Return [x, y] of the center of cell containing provided text 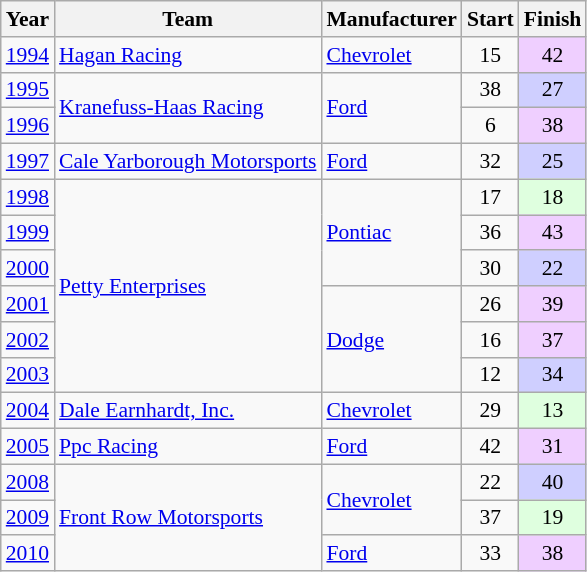
2008 [28, 482]
17 [490, 197]
29 [490, 411]
Dodge [391, 340]
Finish [553, 19]
1999 [28, 233]
26 [490, 304]
36 [490, 233]
30 [490, 269]
19 [553, 518]
33 [490, 554]
Start [490, 19]
Front Row Motorsports [188, 518]
Ppc Racing [188, 447]
1997 [28, 162]
6 [490, 126]
32 [490, 162]
Cale Yarborough Motorsports [188, 162]
2004 [28, 411]
Hagan Racing [188, 55]
15 [490, 55]
31 [553, 447]
2000 [28, 269]
2005 [28, 447]
Manufacturer [391, 19]
Pontiac [391, 232]
2009 [28, 518]
2001 [28, 304]
16 [490, 340]
13 [553, 411]
Kranefuss-Haas Racing [188, 108]
2010 [28, 554]
34 [553, 375]
40 [553, 482]
18 [553, 197]
43 [553, 233]
39 [553, 304]
Dale Earnhardt, Inc. [188, 411]
27 [553, 90]
1998 [28, 197]
1994 [28, 55]
12 [490, 375]
1996 [28, 126]
Year [28, 19]
25 [553, 162]
Petty Enterprises [188, 286]
Team [188, 19]
2003 [28, 375]
2002 [28, 340]
1995 [28, 90]
